Scan for the cell matching the given text and deliver its (x, y) coordinate at center. 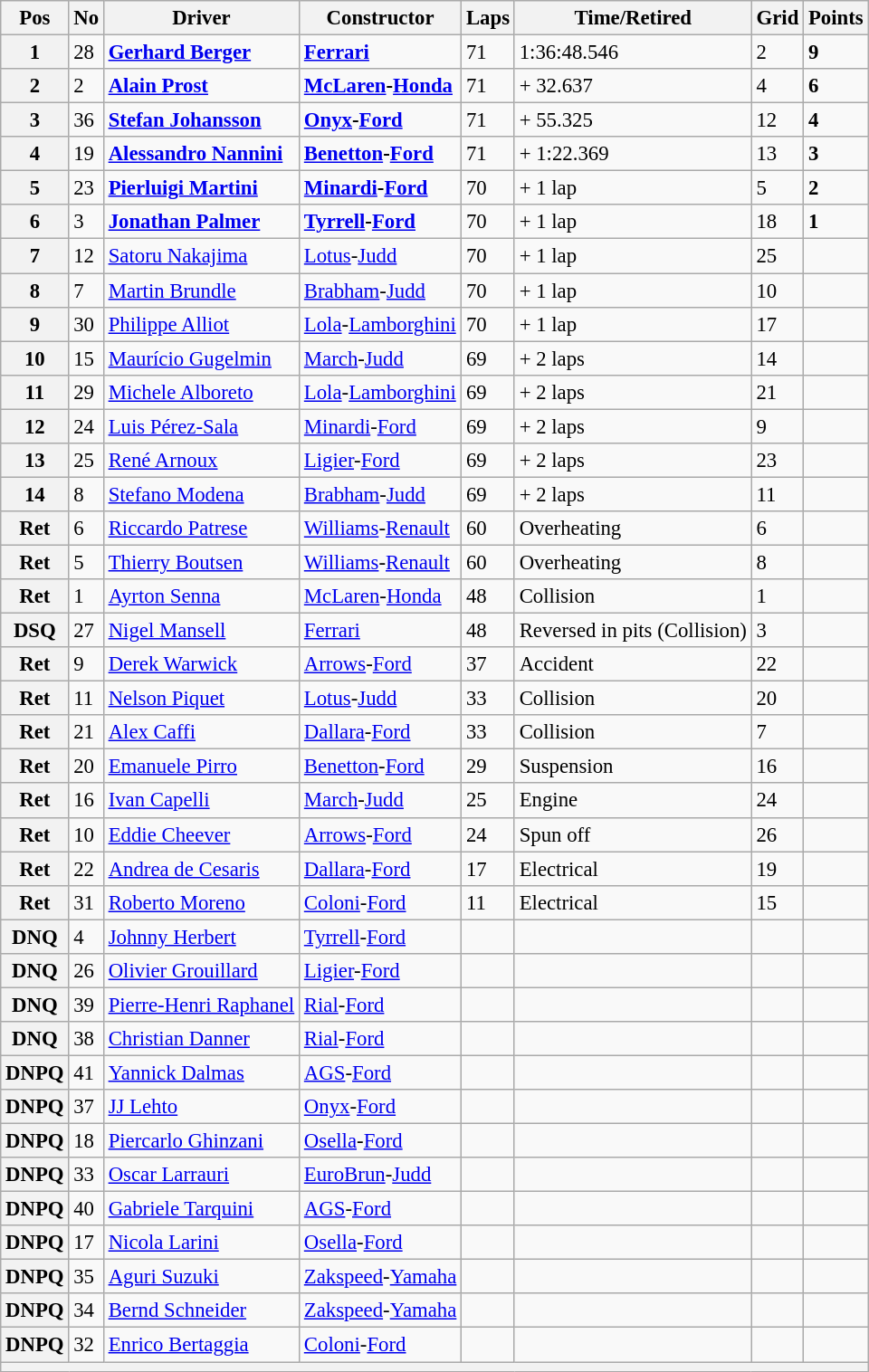
Satoru Nakajima (201, 256)
Nicola Larini (201, 1243)
32 (86, 1345)
Pierluigi Martini (201, 188)
Accident (633, 664)
Bernd Schneider (201, 1311)
34 (86, 1311)
Points (836, 18)
Derek Warwick (201, 664)
Oscar Larrauri (201, 1175)
+ 32.637 (633, 86)
Driver (201, 18)
Johnny Herbert (201, 937)
Ayrton Senna (201, 596)
Alessandro Nannini (201, 154)
EuroBrun-Judd (380, 1175)
Pos (34, 18)
Laps (489, 18)
Piercarlo Ghinzani (201, 1141)
Ivan Capelli (201, 801)
+ 1:22.369 (633, 154)
DSQ (34, 631)
Engine (633, 801)
40 (86, 1209)
Thierry Boutsen (201, 562)
Stefan Johansson (201, 120)
28 (86, 52)
27 (86, 631)
Eddie Cheever (201, 834)
Martin Brundle (201, 291)
Alex Caffi (201, 732)
Maurício Gugelmin (201, 358)
Roberto Moreno (201, 902)
Time/Retired (633, 18)
38 (86, 1039)
1:36:48.546 (633, 52)
30 (86, 324)
Yannick Dalmas (201, 1072)
35 (86, 1277)
Constructor (380, 18)
Olivier Grouillard (201, 971)
Nelson Piquet (201, 699)
Philippe Alliot (201, 324)
36 (86, 120)
Emanuele Pirro (201, 767)
+ 55.325 (633, 120)
Aguri Suzuki (201, 1277)
Nigel Mansell (201, 631)
Andrea de Cesaris (201, 869)
Gabriele Tarquini (201, 1209)
39 (86, 1005)
Alain Prost (201, 86)
Gerhard Berger (201, 52)
Christian Danner (201, 1039)
Pierre-Henri Raphanel (201, 1005)
Stefano Modena (201, 494)
René Arnoux (201, 461)
41 (86, 1072)
31 (86, 902)
Enrico Bertaggia (201, 1345)
Grid (777, 18)
JJ Lehto (201, 1107)
No (86, 18)
Reversed in pits (Collision) (633, 631)
Michele Alboreto (201, 392)
Spun off (633, 834)
Jonathan Palmer (201, 222)
Luis Pérez-Sala (201, 426)
Suspension (633, 767)
Riccardo Patrese (201, 529)
